From the cell containing the given text, extract its center point as [x, y] coordinate. 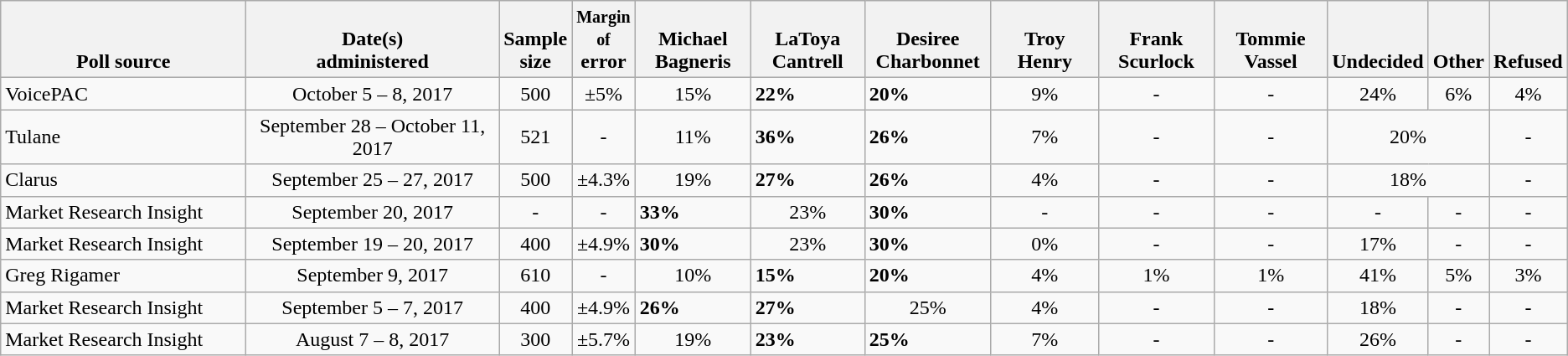
Greg Rigamer [124, 276]
10% [693, 276]
September 5 – 7, 2017 [373, 307]
24% [1378, 94]
October 5 – 8, 2017 [373, 94]
9% [1044, 94]
September 25 – 27, 2017 [373, 180]
VoicePAC [124, 94]
Undecided [1378, 39]
Tulane [124, 137]
LaToyaCantrell [807, 39]
September 9, 2017 [373, 276]
17% [1378, 244]
±4.3% [603, 180]
610 [536, 276]
11% [693, 137]
41% [1378, 276]
August 7 – 8, 2017 [373, 339]
September 28 – October 11, 2017 [373, 137]
Michael Bagneris [693, 39]
DesireeCharbonnet [928, 39]
Troy Henry [1044, 39]
TommieVassel [1271, 39]
Refused [1529, 39]
Clarus [124, 180]
FrankScurlock [1156, 39]
Other [1458, 39]
Margin oferror [603, 39]
0% [1044, 244]
Date(s)administered [373, 39]
521 [536, 137]
3% [1529, 276]
September 20, 2017 [373, 212]
±5.7% [603, 339]
33% [693, 212]
36% [807, 137]
±5% [603, 94]
22% [807, 94]
Samplesize [536, 39]
6% [1458, 94]
September 19 – 20, 2017 [373, 244]
Poll source [124, 39]
300 [536, 339]
5% [1458, 276]
